Determine the [X, Y] coordinate at the center of the cell enclosing the given text.  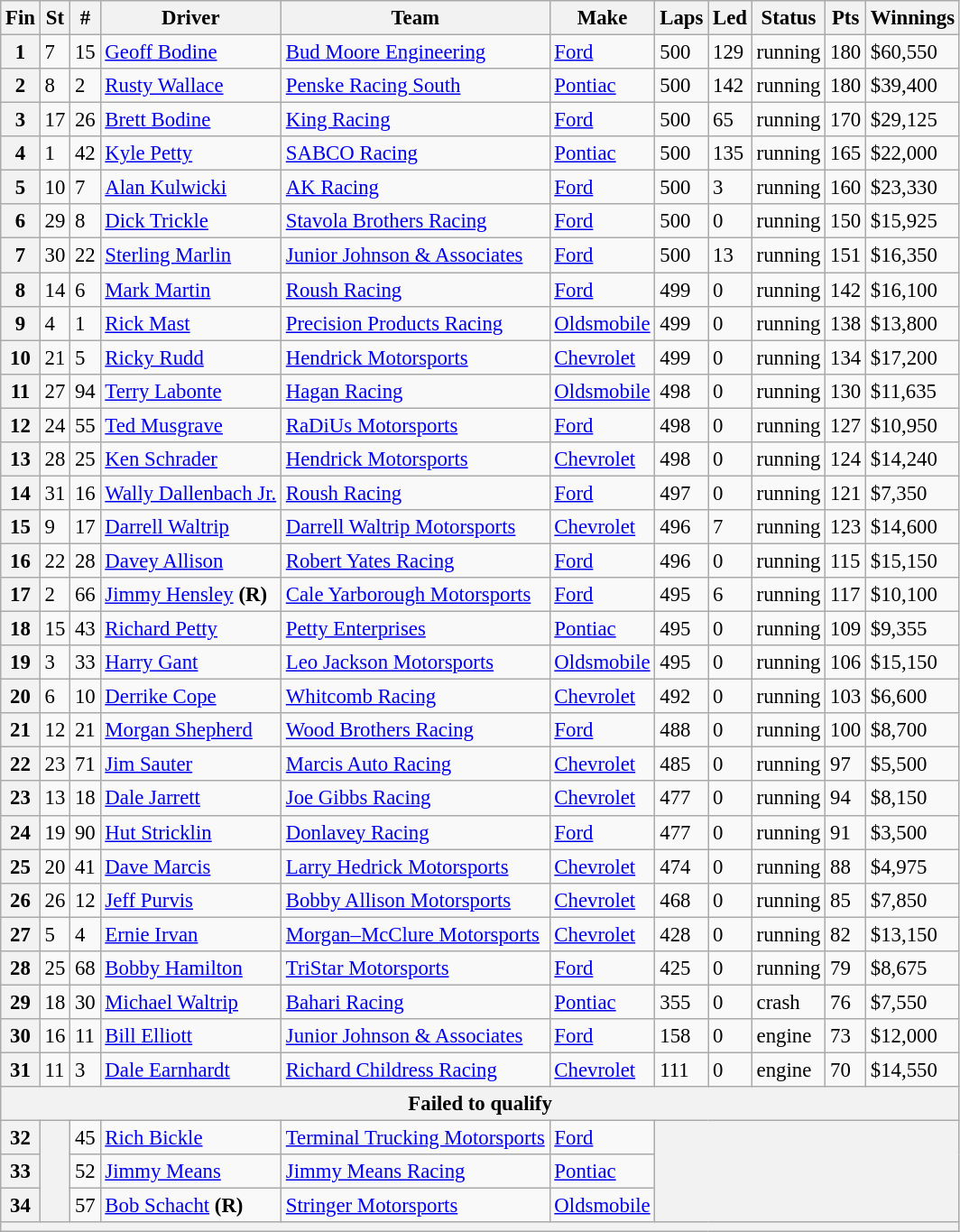
103 [846, 697]
Bobby Allison Motorsports [415, 900]
492 [682, 697]
151 [846, 255]
Alan Kulwicki [190, 188]
109 [846, 629]
88 [846, 866]
Joe Gibbs Racing [415, 799]
Wood Brothers Racing [415, 730]
Jimmy Hensley (R) [190, 595]
57 [85, 1206]
Hagan Racing [415, 391]
Richard Petty [190, 629]
Dick Trickle [190, 221]
474 [682, 866]
Jeff Purvis [190, 900]
$16,350 [913, 255]
Dale Earnhardt [190, 1070]
Derrike Cope [190, 697]
$11,635 [913, 391]
123 [846, 527]
Jim Sauter [190, 764]
170 [846, 120]
$16,100 [913, 290]
TriStar Motorsports [415, 968]
Dave Marcis [190, 866]
$7,350 [913, 493]
$10,100 [913, 595]
Fin [21, 18]
52 [85, 1172]
45 [85, 1138]
68 [85, 968]
79 [846, 968]
Ted Musgrave [190, 425]
138 [846, 323]
Marcis Auto Racing [415, 764]
$23,330 [913, 188]
$17,200 [913, 357]
71 [85, 764]
St [54, 18]
Darrell Waltrip Motorsports [415, 527]
Bobby Hamilton [190, 968]
Stavola Brothers Racing [415, 221]
Team [415, 18]
$13,150 [913, 934]
Rusty Wallace [190, 86]
Sterling Marlin [190, 255]
Jimmy Means Racing [415, 1172]
Darrell Waltrip [190, 527]
497 [682, 493]
73 [846, 1036]
42 [85, 153]
Rich Bickle [190, 1138]
Ricky Rudd [190, 357]
$8,150 [913, 799]
82 [846, 934]
$5,500 [913, 764]
Richard Childress Racing [415, 1070]
Ken Schrader [190, 459]
Wally Dallenbach Jr. [190, 493]
Harry Gant [190, 662]
$29,125 [913, 120]
165 [846, 153]
King Racing [415, 120]
160 [846, 188]
Status [789, 18]
150 [846, 221]
$15,925 [913, 221]
90 [85, 832]
Morgan Shepherd [190, 730]
91 [846, 832]
Winnings [913, 18]
$7,550 [913, 1002]
468 [682, 900]
Led [731, 18]
129 [731, 52]
Dale Jarrett [190, 799]
Larry Hedrick Motorsports [415, 866]
$8,675 [913, 968]
Geoff Bodine [190, 52]
34 [21, 1206]
$14,240 [913, 459]
Bud Moore Engineering [415, 52]
100 [846, 730]
$14,600 [913, 527]
134 [846, 357]
Terry Labonte [190, 391]
135 [731, 153]
Petty Enterprises [415, 629]
$8,700 [913, 730]
Morgan–McClure Motorsports [415, 934]
Ernie Irvan [190, 934]
428 [682, 934]
Hut Stricklin [190, 832]
Make [603, 18]
97 [846, 764]
66 [85, 595]
$60,550 [913, 52]
76 [846, 1002]
Kyle Petty [190, 153]
425 [682, 968]
Bob Schacht (R) [190, 1206]
Davey Allison [190, 560]
158 [682, 1036]
# [85, 18]
$10,950 [913, 425]
Laps [682, 18]
SABCO Racing [415, 153]
Brett Bodine [190, 120]
Whitcomb Racing [415, 697]
$6,600 [913, 697]
55 [85, 425]
$13,800 [913, 323]
Bahari Racing [415, 1002]
121 [846, 493]
127 [846, 425]
355 [682, 1002]
RaDiUs Motorsports [415, 425]
Jimmy Means [190, 1172]
85 [846, 900]
$39,400 [913, 86]
Penske Racing South [415, 86]
43 [85, 629]
Robert Yates Racing [415, 560]
130 [846, 391]
106 [846, 662]
crash [789, 1002]
Cale Yarborough Motorsports [415, 595]
Michael Waltrip [190, 1002]
$14,550 [913, 1070]
115 [846, 560]
Rick Mast [190, 323]
32 [21, 1138]
$3,500 [913, 832]
Driver [190, 18]
$9,355 [913, 629]
Terminal Trucking Motorsports [415, 1138]
488 [682, 730]
$12,000 [913, 1036]
485 [682, 764]
124 [846, 459]
Pts [846, 18]
Mark Martin [190, 290]
$7,850 [913, 900]
$22,000 [913, 153]
AK Racing [415, 188]
65 [731, 120]
70 [846, 1070]
41 [85, 866]
Precision Products Racing [415, 323]
117 [846, 595]
Donlavey Racing [415, 832]
Leo Jackson Motorsports [415, 662]
$4,975 [913, 866]
Failed to qualify [480, 1104]
Bill Elliott [190, 1036]
Stringer Motorsports [415, 1206]
111 [682, 1070]
